Pinpoint the cell where the given text exists, returning its (x, y) midpoint coordinate. 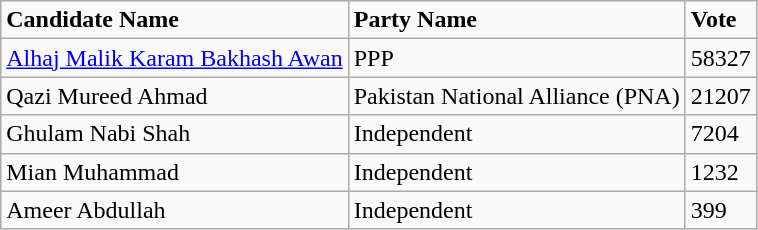
Qazi Mureed Ahmad (174, 96)
PPP (516, 58)
58327 (720, 58)
Pakistan National Alliance (PNA) (516, 96)
Ameer Abdullah (174, 210)
Candidate Name (174, 20)
Mian Muhammad (174, 172)
Vote (720, 20)
7204 (720, 134)
Party Name (516, 20)
Alhaj Malik Karam Bakhash Awan (174, 58)
21207 (720, 96)
1232 (720, 172)
399 (720, 210)
Ghulam Nabi Shah (174, 134)
